Locate the cell with the specified text and output its [X, Y] center coordinate. 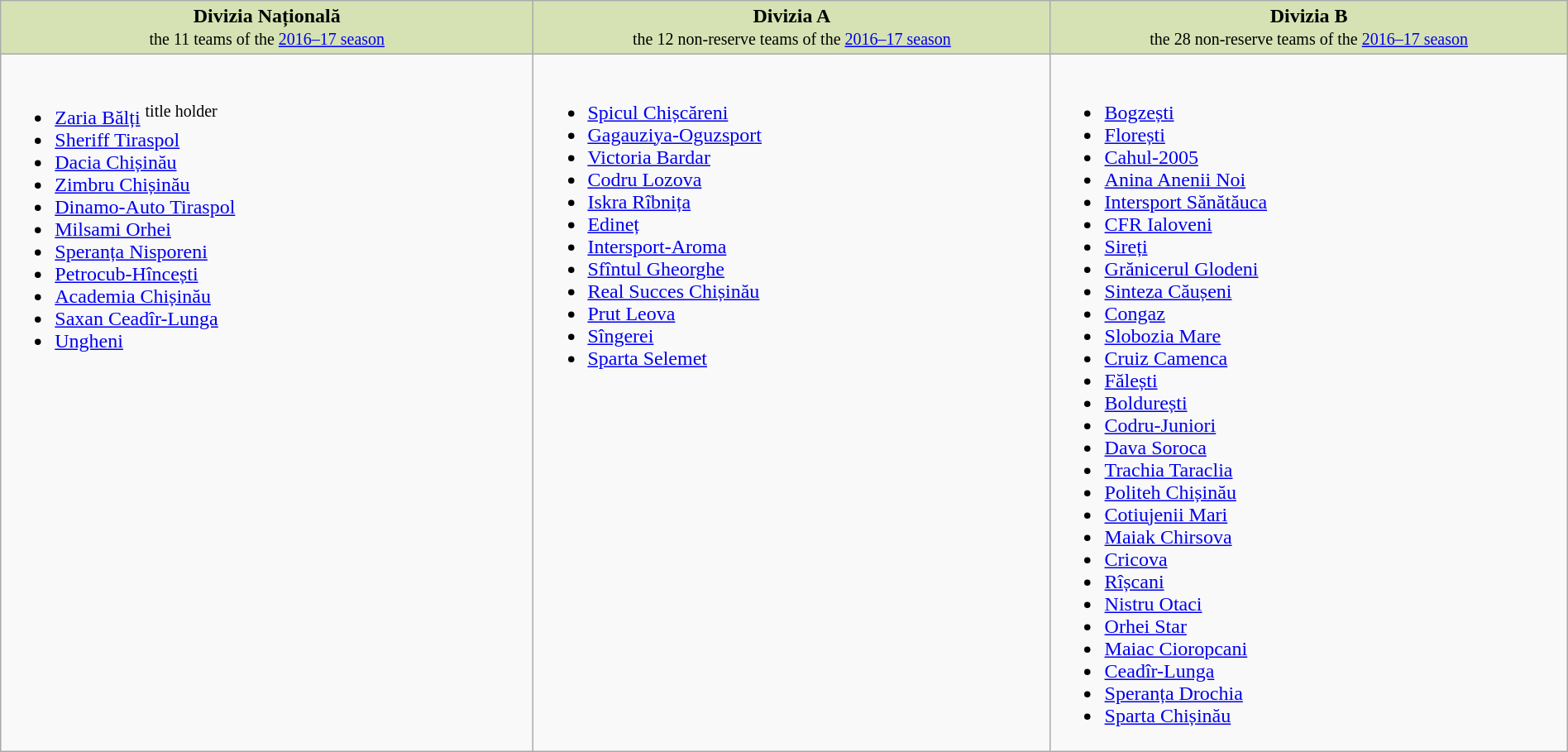
Divizia Bthe 28 non-reserve teams of the 2016–17 season [1308, 28]
Divizia Athe 12 non-reserve teams of the 2016–17 season [792, 28]
Divizia Naționalăthe 11 teams of the 2016–17 season [267, 28]
